For the text-containing cell, return its midpoint in (x, y) coordinate format. 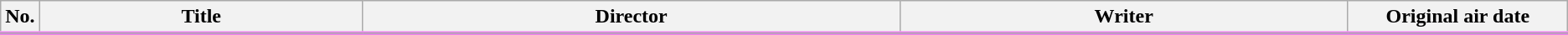
Writer (1124, 17)
No. (20, 17)
Director (632, 17)
Title (201, 17)
Original air date (1457, 17)
